Output the (X, Y) coordinate of the center of the cell containing the given text.  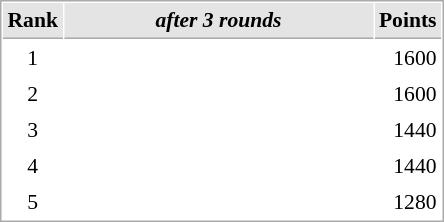
1 (32, 57)
after 3 rounds (218, 21)
3 (32, 129)
5 (32, 201)
4 (32, 165)
Points (408, 21)
Rank (32, 21)
1280 (408, 201)
2 (32, 93)
